Output the [X, Y] coordinate of the center of the cell containing the given text.  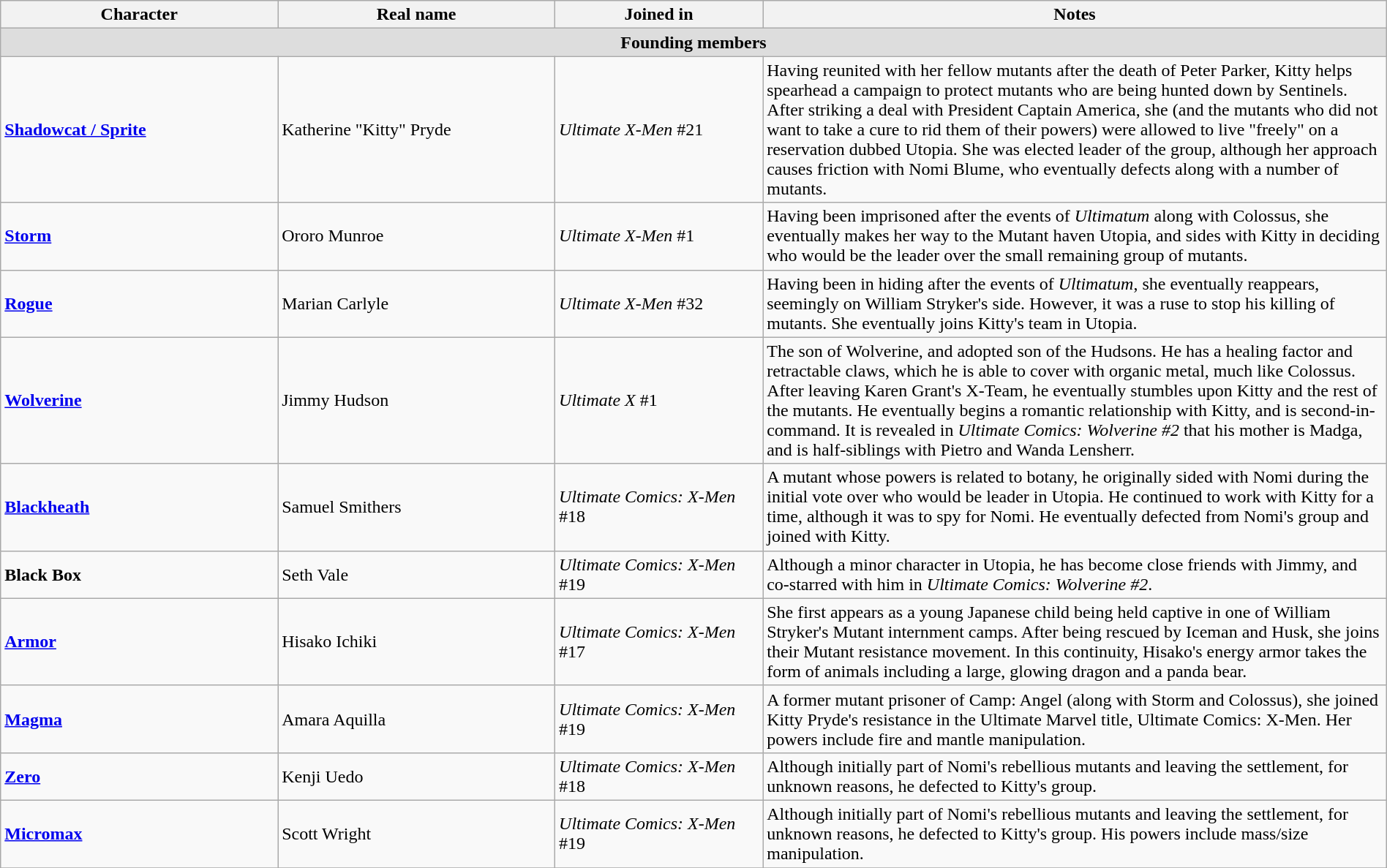
Character [139, 15]
Katherine "Kitty" Pryde [417, 129]
Shadowcat / Sprite [139, 129]
Storm [139, 236]
Although a minor character in Utopia, he has become close friends with Jimmy, and co-starred with him in Ultimate Comics: Wolverine #2. [1075, 575]
Joined in [659, 15]
Marian Carlyle [417, 303]
Ororo Munroe [417, 236]
Ultimate X-Men #32 [659, 303]
Ultimate Comics: X-Men #17 [659, 642]
Samuel Smithers [417, 507]
Scott Wright [417, 834]
Hisako Ichiki [417, 642]
Real name [417, 15]
Wolverine [139, 401]
Rogue [139, 303]
Micromax [139, 834]
Amara Aquilla [417, 719]
Ultimate X-Men #21 [659, 129]
Although initially part of Nomi's rebellious mutants and leaving the settlement, for unknown reasons, he defected to Kitty's group. [1075, 777]
Armor [139, 642]
Black Box [139, 575]
Ultimate X #1 [659, 401]
Magma [139, 719]
Jimmy Hudson [417, 401]
Seth Vale [417, 575]
Kenji Uedo [417, 777]
Founding members [693, 42]
Notes [1075, 15]
Blackheath [139, 507]
Ultimate X-Men #1 [659, 236]
Zero [139, 777]
